From the cell containing the given text, extract its center point as (x, y) coordinate. 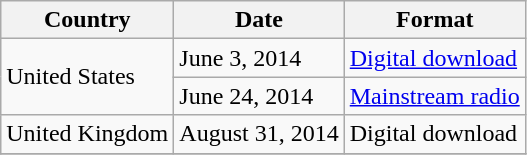
United Kingdom (88, 134)
Mainstream radio (434, 96)
August 31, 2014 (259, 134)
June 24, 2014 (259, 96)
Date (259, 20)
United States (88, 77)
Country (88, 20)
Format (434, 20)
June 3, 2014 (259, 58)
